From the cell containing the given text, extract its center point as (X, Y) coordinate. 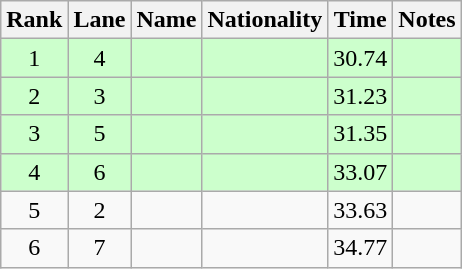
Time (360, 20)
31.35 (360, 134)
1 (34, 58)
33.07 (360, 172)
33.63 (360, 210)
7 (100, 248)
Lane (100, 20)
30.74 (360, 58)
34.77 (360, 248)
31.23 (360, 96)
Rank (34, 20)
Nationality (265, 20)
Notes (427, 20)
Name (166, 20)
